Return the (x, y) coordinate for the center point of the cell that contains the specified text.  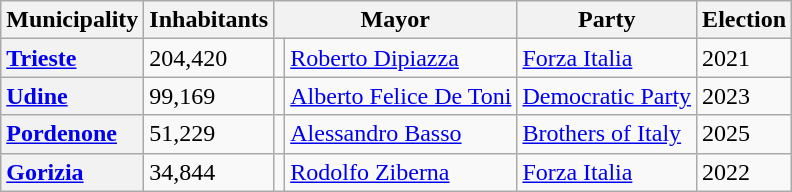
Udine (72, 96)
51,229 (209, 134)
Trieste (72, 58)
Brothers of Italy (607, 134)
2025 (744, 134)
Gorizia (72, 172)
Rodolfo Ziberna (401, 172)
Alessandro Basso (401, 134)
Pordenone (72, 134)
34,844 (209, 172)
Party (607, 20)
99,169 (209, 96)
2021 (744, 58)
Election (744, 20)
Municipality (72, 20)
Inhabitants (209, 20)
Democratic Party (607, 96)
Mayor (396, 20)
204,420 (209, 58)
Roberto Dipiazza (401, 58)
2023 (744, 96)
2022 (744, 172)
Alberto Felice De Toni (401, 96)
